Detect which cell encompasses the target text, then output its [x, y] center coordinate. 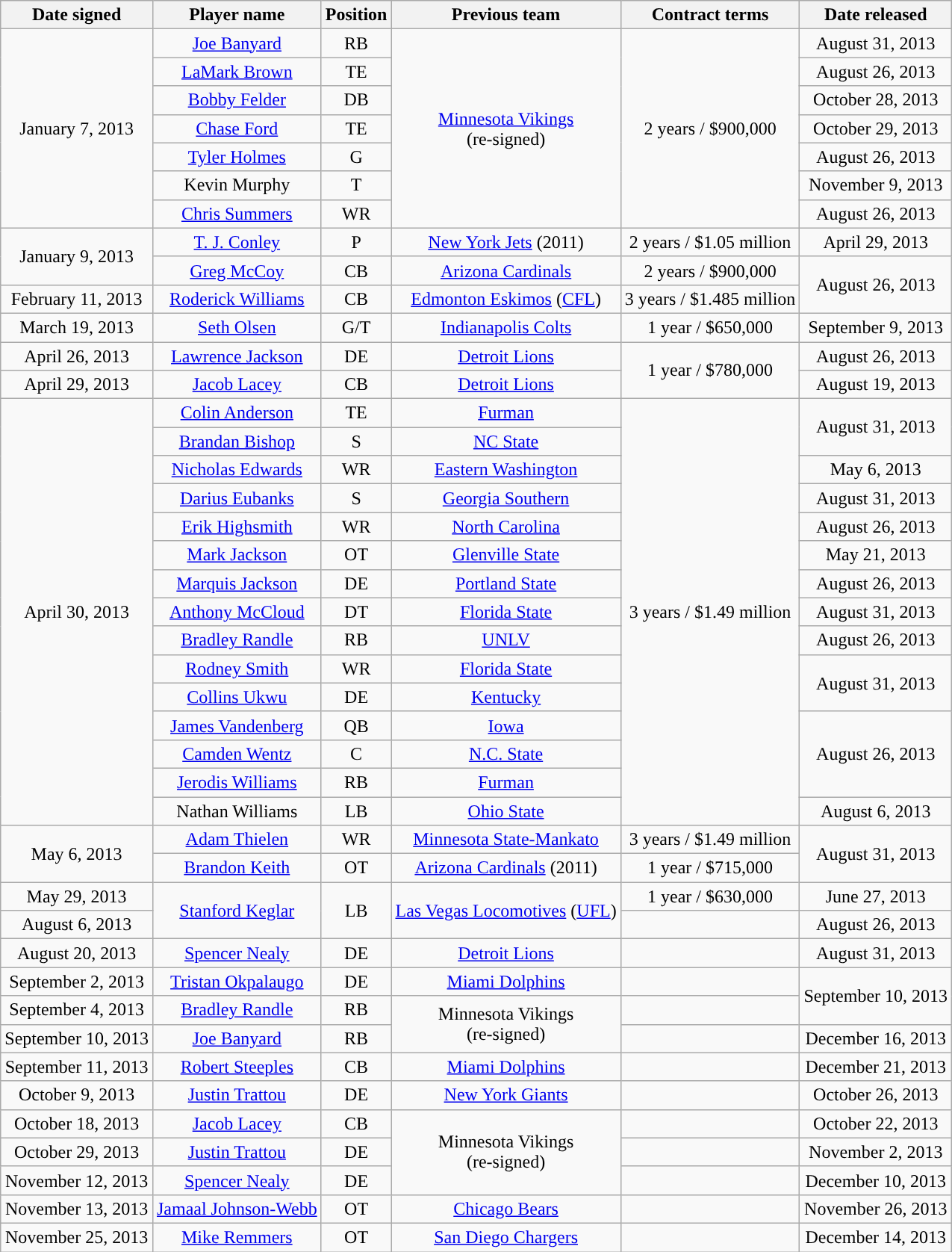
Lawrence Jackson [237, 356]
Position [356, 15]
Chris Summers [237, 214]
3 years / $1.485 million [710, 299]
G/T [356, 327]
1 year / $715,000 [710, 868]
C [356, 754]
NC State [506, 441]
April 30, 2013 [77, 613]
Seth Olsen [237, 327]
December 21, 2013 [876, 1067]
T [356, 185]
Brandan Bishop [237, 441]
James Vandenberg [237, 725]
March 19, 2013 [77, 327]
DT [356, 612]
Stanford Keglar [237, 911]
Date released [876, 15]
Tristan Okpalaugo [237, 982]
Nicholas Edwards [237, 470]
LaMark Brown [237, 72]
October 22, 2013 [876, 1124]
November 26, 2013 [876, 1209]
Erik Highsmith [237, 527]
June 27, 2013 [876, 896]
Georgia Southern [506, 498]
October 26, 2013 [876, 1095]
Jerodis Williams [237, 782]
P [356, 242]
San Diego Chargers [506, 1237]
Anthony McCloud [237, 612]
UNLV [506, 640]
May 29, 2013 [77, 896]
November 25, 2013 [77, 1237]
Jamaal Johnson-Webb [237, 1209]
October 9, 2013 [77, 1095]
2 years / $1.05 million [710, 242]
Las Vegas Locomotives (UFL) [506, 911]
1 year / $780,000 [710, 371]
December 10, 2013 [876, 1180]
Roderick Williams [237, 299]
Ohio State [506, 811]
Kevin Murphy [237, 185]
Minnesota State-Mankato [506, 840]
Arizona Cardinals (2011) [506, 868]
Date signed [77, 15]
Camden Wentz [237, 754]
May 21, 2013 [876, 555]
1 year / $650,000 [710, 327]
November 9, 2013 [876, 185]
Tyler Holmes [237, 157]
September 2, 2013 [77, 982]
Contract terms [710, 15]
Arizona Cardinals [506, 270]
Chase Ford [237, 128]
April 26, 2013 [77, 356]
Colin Anderson [237, 413]
Mark Jackson [237, 555]
Chicago Bears [506, 1209]
September 9, 2013 [876, 327]
Player name [237, 15]
Collins Ukwu [237, 697]
Mike Remmers [237, 1237]
November 12, 2013 [77, 1180]
February 11, 2013 [77, 299]
Portland State [506, 583]
December 14, 2013 [876, 1237]
1 year / $630,000 [710, 896]
QB [356, 725]
Kentucky [506, 697]
September 4, 2013 [77, 1010]
October 28, 2013 [876, 100]
Greg McCoy [237, 270]
November 13, 2013 [77, 1209]
January 9, 2013 [77, 256]
Marquis Jackson [237, 583]
Glenville State [506, 555]
November 2, 2013 [876, 1152]
Darius Eubanks [237, 498]
N.C. State [506, 754]
December 16, 2013 [876, 1038]
September 11, 2013 [77, 1067]
New York Giants [506, 1095]
T. J. Conley [237, 242]
October 18, 2013 [77, 1124]
Edmonton Eskimos (CFL) [506, 299]
North Carolina [506, 527]
Brandon Keith [237, 868]
Eastern Washington [506, 470]
DB [356, 100]
New York Jets (2011) [506, 242]
Bobby Felder [237, 100]
Rodney Smith [237, 669]
August 20, 2013 [77, 953]
August 19, 2013 [876, 385]
Indianapolis Colts [506, 327]
Adam Thielen [237, 840]
Nathan Williams [237, 811]
Iowa [506, 725]
Previous team [506, 15]
January 7, 2013 [77, 128]
Robert Steeples [237, 1067]
G [356, 157]
